Locate the cell with the specified text and output its (X, Y) center coordinate. 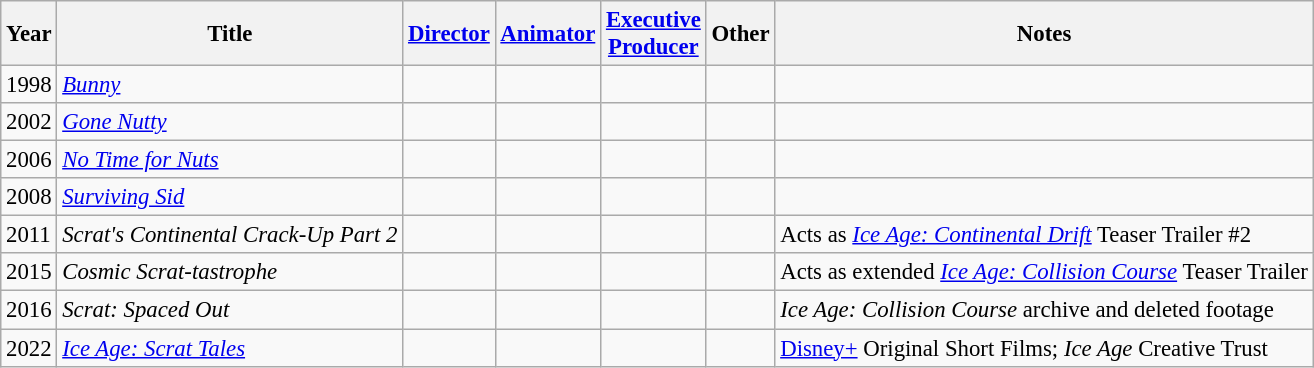
2011 (29, 235)
Bunny (230, 85)
Year (29, 34)
Surviving Sid (230, 197)
2002 (29, 122)
Scrat: Spaced Out (230, 310)
2022 (29, 348)
2006 (29, 160)
ExecutiveProducer (654, 34)
2015 (29, 273)
Ice Age: Scrat Tales (230, 348)
No Time for Nuts (230, 160)
1998 (29, 85)
2016 (29, 310)
Director (449, 34)
2008 (29, 197)
Gone Nutty (230, 122)
Scrat's Continental Crack-Up Part 2 (230, 235)
Animator (548, 34)
Notes (1044, 34)
Title (230, 34)
Cosmic Scrat-tastrophe (230, 273)
Other (740, 34)
Ice Age: Collision Course archive and deleted footage (1044, 310)
Disney+ Original Short Films; Ice Age Creative Trust (1044, 348)
Acts as extended Ice Age: Collision Course Teaser Trailer (1044, 273)
Acts as Ice Age: Continental Drift Teaser Trailer #2 (1044, 235)
